Find where the given text appears and provide that cell's center as (x, y) coordinate. 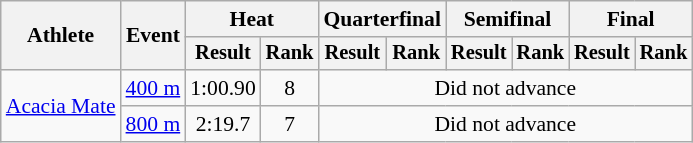
2:19.7 (222, 124)
8 (290, 88)
400 m (154, 88)
Acacia Mate (61, 106)
Quarterfinal (382, 19)
Heat (252, 19)
1:00.90 (222, 88)
Final (630, 19)
Event (154, 36)
Athlete (61, 36)
Semifinal (508, 19)
7 (290, 124)
800 m (154, 124)
